Find where the given text appears and provide that cell's center as (X, Y) coordinate. 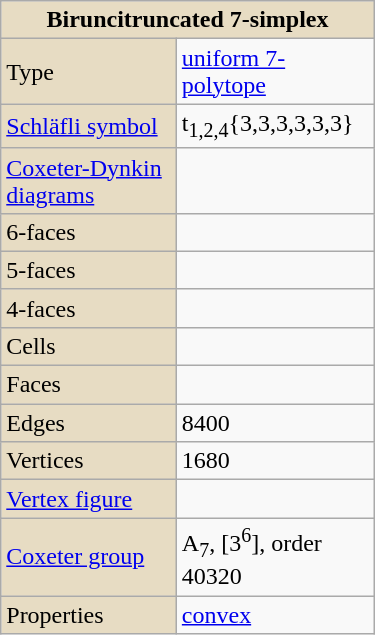
Biruncitruncated 7-simplex (188, 20)
Faces (89, 385)
Schläfli symbol (89, 126)
convex (275, 615)
4-faces (89, 308)
Vertices (89, 461)
5-faces (89, 270)
uniform 7-polytope (275, 72)
Cells (89, 346)
6-faces (89, 232)
Properties (89, 615)
8400 (275, 423)
t1,2,4{3,3,3,3,3,3} (275, 126)
Type (89, 72)
1680 (275, 461)
A7, [36], order 40320 (275, 557)
Vertex figure (89, 499)
Edges (89, 423)
Coxeter-Dynkin diagrams (89, 180)
Coxeter group (89, 557)
